Return [x, y] of the center of cell containing provided text 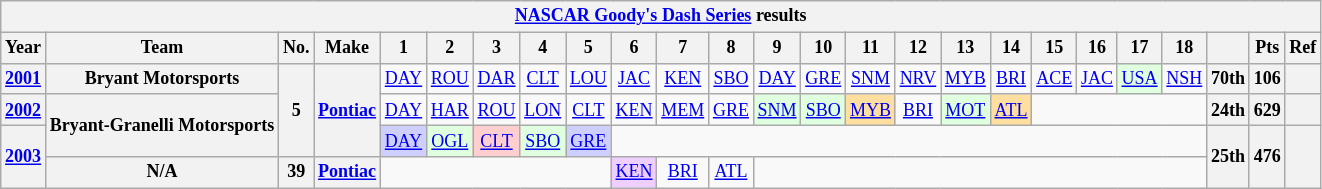
NSH [1184, 78]
ACE [1054, 78]
LOU [589, 78]
629 [1267, 110]
6 [634, 48]
17 [1140, 48]
15 [1054, 48]
Make [348, 48]
24th [1228, 110]
Bryant-Granelli Motorsports [162, 125]
4 [543, 48]
Ref [1303, 48]
70th [1228, 78]
1 [403, 48]
14 [1011, 48]
10 [824, 48]
Team [162, 48]
Bryant Motorsports [162, 78]
25th [1228, 156]
NRV [918, 78]
106 [1267, 78]
N/A [162, 172]
DAR [496, 78]
13 [966, 48]
MOT [966, 110]
OGL [450, 140]
2003 [24, 156]
16 [1098, 48]
LON [543, 110]
12 [918, 48]
2001 [24, 78]
NASCAR Goody's Dash Series results [661, 16]
2002 [24, 110]
11 [871, 48]
39 [296, 172]
USA [1140, 78]
18 [1184, 48]
2 [450, 48]
Year [24, 48]
476 [1267, 156]
Pts [1267, 48]
MEM [683, 110]
No. [296, 48]
3 [496, 48]
7 [683, 48]
9 [777, 48]
8 [732, 48]
HAR [450, 110]
